Extract the [X, Y] coordinate from the center of the cell holding the provided text.  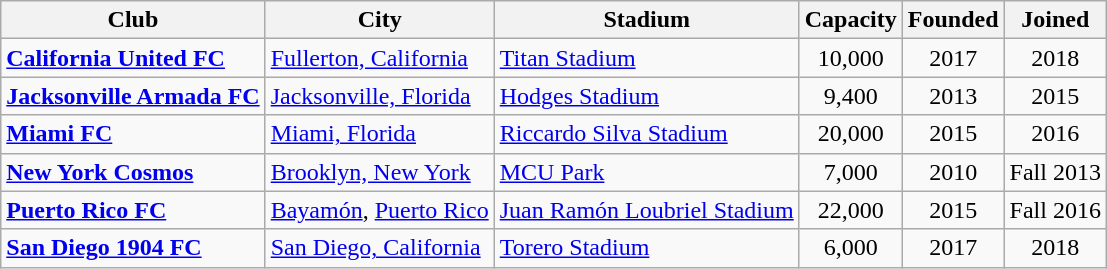
7,000 [850, 172]
9,400 [850, 96]
2010 [953, 172]
Miami, Florida [380, 134]
Joined [1055, 20]
Club [133, 20]
Titan Stadium [646, 58]
Fullerton, California [380, 58]
Torero Stadium [646, 248]
MCU Park [646, 172]
Hodges Stadium [646, 96]
Juan Ramón Loubriel Stadium [646, 210]
San Diego, California [380, 248]
Puerto Rico FC [133, 210]
6,000 [850, 248]
California United FC [133, 58]
City [380, 20]
Jacksonville Armada FC [133, 96]
Brooklyn, New York [380, 172]
Capacity [850, 20]
New York Cosmos [133, 172]
Riccardo Silva Stadium [646, 134]
Miami FC [133, 134]
2016 [1055, 134]
Stadium [646, 20]
Bayamón, Puerto Rico [380, 210]
Fall 2016 [1055, 210]
22,000 [850, 210]
San Diego 1904 FC [133, 248]
Fall 2013 [1055, 172]
20,000 [850, 134]
Founded [953, 20]
Jacksonville, Florida [380, 96]
2013 [953, 96]
10,000 [850, 58]
